Extract the [X, Y] coordinate from the center of the cell holding the provided text.  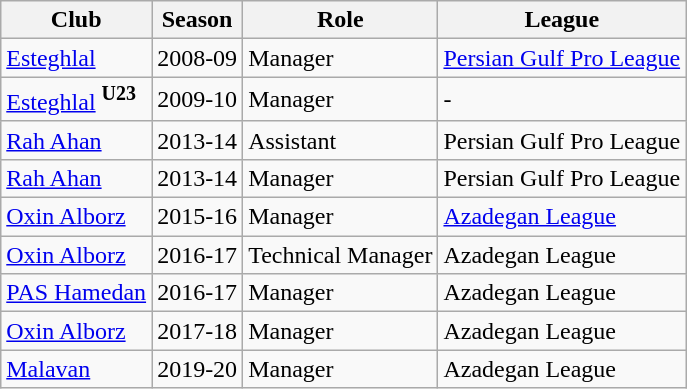
Season [198, 20]
2008-09 [198, 58]
Esteghlal U23 [76, 100]
Esteghlal [76, 58]
2017-18 [198, 331]
PAS Hamedan [76, 293]
2019-20 [198, 369]
2015-16 [198, 217]
Malavan [76, 369]
League [562, 20]
Technical Manager [340, 255]
2009-10 [198, 100]
- [562, 100]
Role [340, 20]
Club [76, 20]
Assistant [340, 140]
